From the cell containing the given text, extract its center point as (x, y) coordinate. 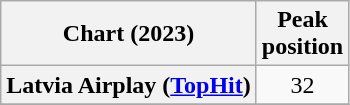
Latvia Airplay (TopHit) (129, 85)
Peakposition (302, 34)
Chart (2023) (129, 34)
32 (302, 85)
